Capture the cell that displays the provided text and extract its (X, Y) central coordinate. 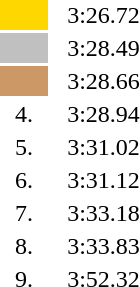
8. (24, 246)
4. (24, 114)
5. (24, 147)
7. (24, 213)
6. (24, 180)
